Output the (x, y) coordinate of the center of the cell containing the given text.  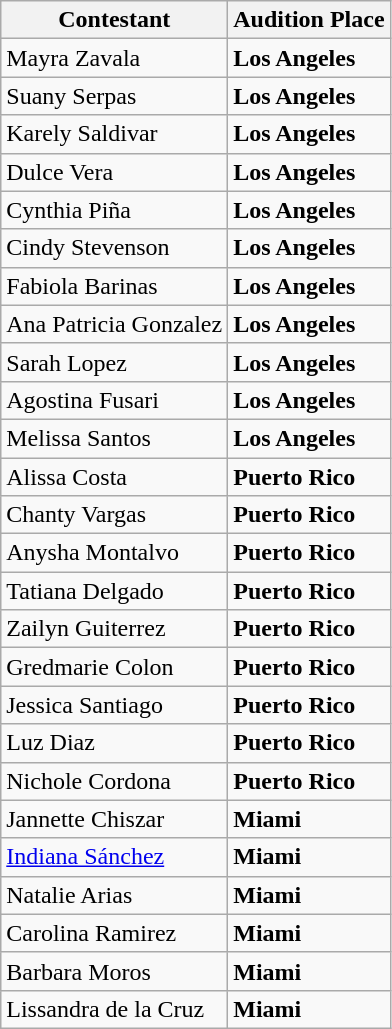
Audition Place (309, 20)
Ana Patricia Gonzalez (114, 324)
Agostina Fusari (114, 400)
Lissandra de la Cruz (114, 1009)
Dulce Vera (114, 172)
Mayra Zavala (114, 58)
Suany Serpas (114, 96)
Contestant (114, 20)
Chanty Vargas (114, 515)
Jessica Santiago (114, 705)
Anysha Montalvo (114, 553)
Sarah Lopez (114, 362)
Fabiola Barinas (114, 286)
Carolina Ramirez (114, 933)
Tatiana Delgado (114, 591)
Gredmarie Colon (114, 667)
Natalie Arias (114, 895)
Karely Saldivar (114, 134)
Cynthia Piña (114, 210)
Zailyn Guiterrez (114, 629)
Luz Diaz (114, 743)
Indiana Sánchez (114, 857)
Melissa Santos (114, 438)
Alissa Costa (114, 477)
Cindy Stevenson (114, 248)
Jannette Chiszar (114, 819)
Nichole Cordona (114, 781)
Barbara Moros (114, 971)
